Locate the cell with the specified text and output its (X, Y) center coordinate. 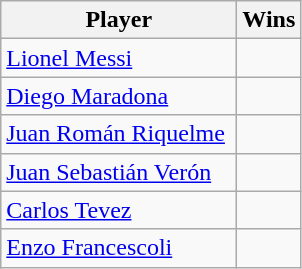
Lionel Messi (119, 58)
Juan Román Riquelme (119, 134)
Diego Maradona (119, 96)
Juan Sebastián Verón (119, 172)
Enzo Francescoli (119, 248)
Carlos Tevez (119, 210)
Wins (269, 20)
Player (119, 20)
